Locate the cell with the specified text and output its [x, y] center coordinate. 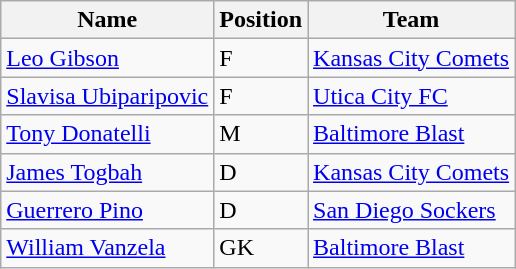
Position [261, 20]
Leo Gibson [108, 58]
Team [412, 20]
Tony Donatelli [108, 134]
GK [261, 248]
Slavisa Ubiparipovic [108, 96]
M [261, 134]
San Diego Sockers [412, 210]
James Togbah [108, 172]
Utica City FC [412, 96]
Guerrero Pino [108, 210]
Name [108, 20]
William Vanzela [108, 248]
